Identify which cell holds the provided text, then report its [x, y] central coordinate. 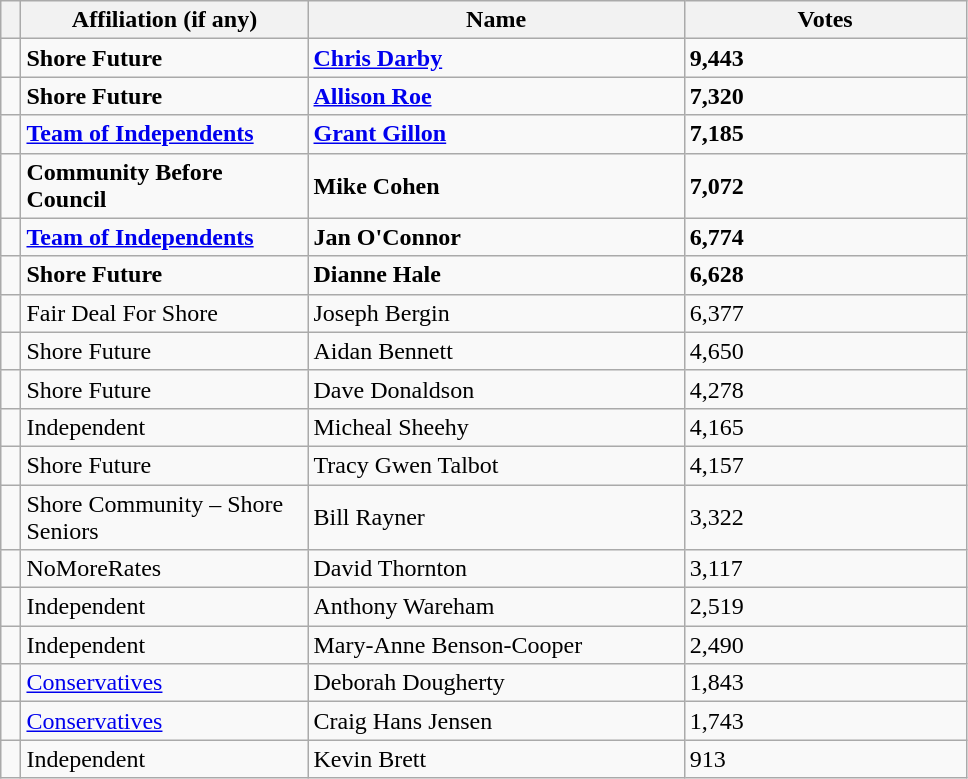
2,519 [825, 607]
Chris Darby [496, 58]
Name [496, 20]
Grant Gillon [496, 134]
Mike Cohen [496, 186]
913 [825, 759]
6,774 [825, 237]
7,072 [825, 186]
Jan O'Connor [496, 237]
4,157 [825, 465]
Deborah Dougherty [496, 683]
Micheal Sheehy [496, 427]
2,490 [825, 645]
4,278 [825, 389]
9,443 [825, 58]
Votes [825, 20]
3,117 [825, 569]
David Thornton [496, 569]
6,628 [825, 275]
Shore Community – Shore Seniors [164, 516]
Joseph Bergin [496, 313]
1,743 [825, 721]
3,322 [825, 516]
Mary-Anne Benson-Cooper [496, 645]
1,843 [825, 683]
Anthony Wareham [496, 607]
7,320 [825, 96]
4,165 [825, 427]
Community Before Council [164, 186]
Bill Rayner [496, 516]
Dianne Hale [496, 275]
Allison Roe [496, 96]
Fair Deal For Shore [164, 313]
Dave Donaldson [496, 389]
Kevin Brett [496, 759]
7,185 [825, 134]
NoMoreRates [164, 569]
6,377 [825, 313]
Affiliation (if any) [164, 20]
Craig Hans Jensen [496, 721]
Aidan Bennett [496, 351]
4,650 [825, 351]
Tracy Gwen Talbot [496, 465]
